Output the (x, y) coordinate of the center of the cell containing the given text.  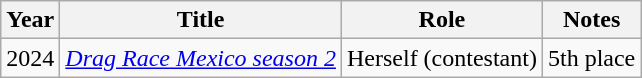
Drag Race Mexico season 2 (201, 58)
Title (201, 20)
Herself (contestant) (442, 58)
Year (30, 20)
Role (442, 20)
Notes (591, 20)
2024 (30, 58)
5th place (591, 58)
